Return the [X, Y] coordinate for the center point of the cell that contains the specified text.  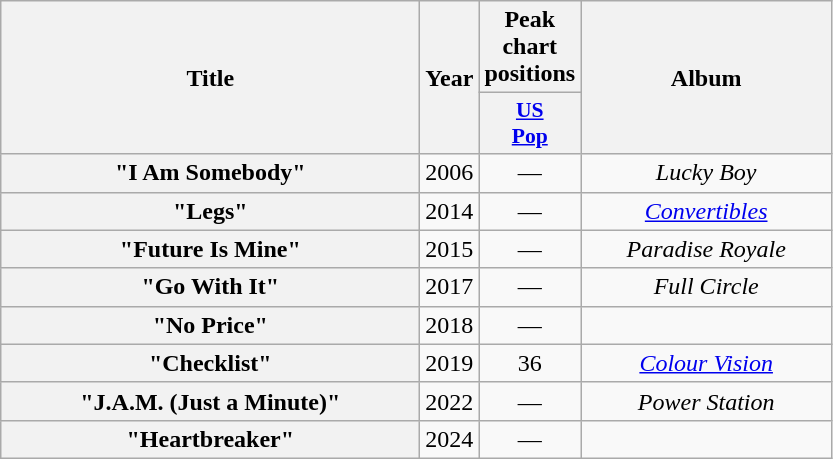
2017 [450, 287]
"Go With It" [210, 287]
Convertibles [706, 211]
Year [450, 78]
Title [210, 78]
"J.A.M. (Just a Minute)" [210, 401]
2019 [450, 363]
Power Station [706, 401]
2015 [450, 249]
USPop [530, 124]
"Heartbreaker" [210, 439]
2024 [450, 439]
2014 [450, 211]
2022 [450, 401]
"Checklist" [210, 363]
"I Am Somebody" [210, 173]
Lucky Boy [706, 173]
"Legs" [210, 211]
Album [706, 78]
Paradise Royale [706, 249]
"Future Is Mine" [210, 249]
Full Circle [706, 287]
2006 [450, 173]
36 [530, 363]
Colour Vision [706, 363]
"No Price" [210, 325]
Peak chart positions [530, 47]
2018 [450, 325]
